Extract the (X, Y) coordinate from the center of the cell holding the provided text.  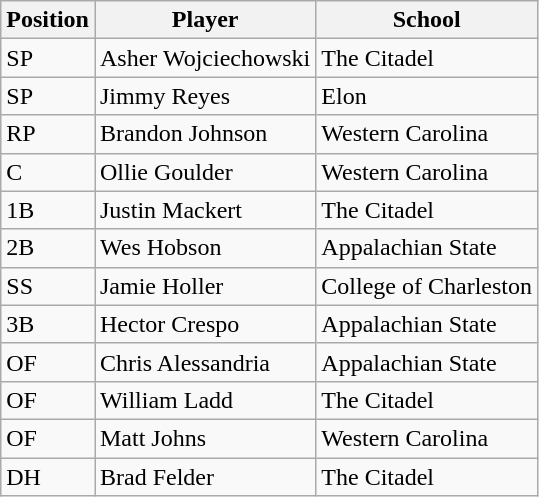
3B (48, 324)
Position (48, 20)
Justin Mackert (204, 210)
Wes Hobson (204, 248)
C (48, 172)
College of Charleston (427, 286)
Jamie Holler (204, 286)
Asher Wojciechowski (204, 58)
School (427, 20)
Player (204, 20)
Ollie Goulder (204, 172)
Chris Alessandria (204, 362)
Jimmy Reyes (204, 96)
SS (48, 286)
2B (48, 248)
Matt Johns (204, 438)
Elon (427, 96)
1B (48, 210)
William Ladd (204, 400)
DH (48, 477)
Hector Crespo (204, 324)
RP (48, 134)
Brad Felder (204, 477)
Brandon Johnson (204, 134)
